Return the (x, y) coordinate for the center point of the cell that contains the specified text.  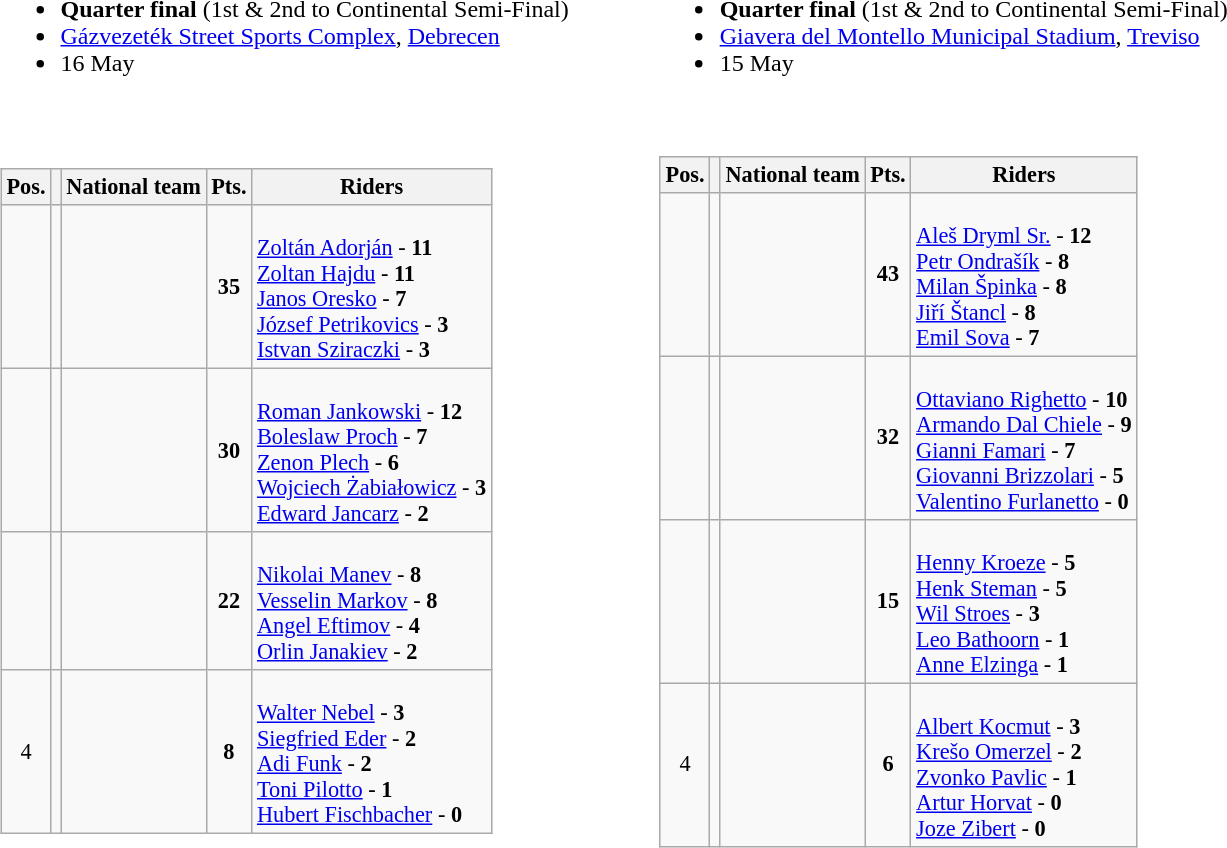
Albert Kocmut - 3 Krešo Omerzel - 2 Zvonko Pavlic - 1 Artur Horvat - 0 Joze Zibert - 0 (1024, 764)
6 (888, 764)
Roman Jankowski - 12 Boleslaw Proch - 7 Zenon Plech - 6 Wojciech Żabiałowicz - 3 Edward Jancarz - 2 (372, 450)
22 (229, 601)
30 (229, 450)
Nikolai Manev - 8 Vesselin Markov - 8 Angel Eftimov - 4 Orlin Janakiev - 2 (372, 601)
43 (888, 274)
32 (888, 438)
Zoltán Adorján - 11 Zoltan Hajdu - 11 Janos Oresko - 7 József Petrikovics - 3 Istvan Sziraczki - 3 (372, 286)
35 (229, 286)
Walter Nebel - 3 Siegfried Eder - 2 Adi Funk - 2 Toni Pilotto - 1 Hubert Fischbacher - 0 (372, 752)
Ottaviano Righetto - 10 Armando Dal Chiele - 9 Gianni Famari - 7 Giovanni Brizzolari - 5 Valentino Furlanetto - 0 (1024, 438)
Henny Kroeze - 5 Henk Steman - 5 Wil Stroes - 3 Leo Bathoorn - 1 Anne Elzinga - 1 (1024, 600)
Aleš Dryml Sr. - 12 Petr Ondrašík - 8 Milan Špinka - 8 Jiří Štancl - 8 Emil Sova - 7 (1024, 274)
15 (888, 600)
8 (229, 752)
